Identify which cell holds the provided text, then report its [X, Y] central coordinate. 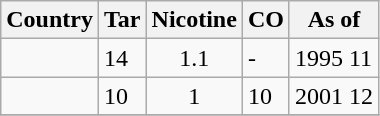
14 [122, 58]
1995 11 [334, 58]
1.1 [194, 58]
As of [334, 20]
- [266, 58]
Tar [122, 20]
CO [266, 20]
Country [50, 20]
Nicotine [194, 20]
2001 12 [334, 96]
1 [194, 96]
